Identify which cell holds the provided text, then report its [X, Y] central coordinate. 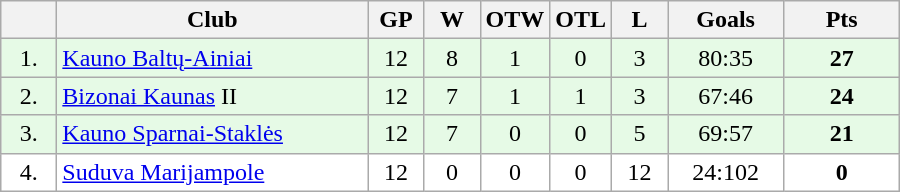
3. [29, 134]
W [452, 20]
8 [452, 58]
27 [842, 58]
5 [640, 134]
Kauno Baltų-Ainiai [212, 58]
L [640, 20]
Goals [726, 20]
24 [842, 96]
1. [29, 58]
Pts [842, 20]
67:46 [726, 96]
69:57 [726, 134]
Kauno Sparnai-Staklės [212, 134]
GP [396, 20]
4. [29, 172]
2. [29, 96]
Suduva Marijampole [212, 172]
OTW [515, 20]
80:35 [726, 58]
24:102 [726, 172]
Bizonai Kaunas II [212, 96]
21 [842, 134]
OTL [581, 20]
Club [212, 20]
